Return the (X, Y) coordinate for the center point of the cell that contains the specified text.  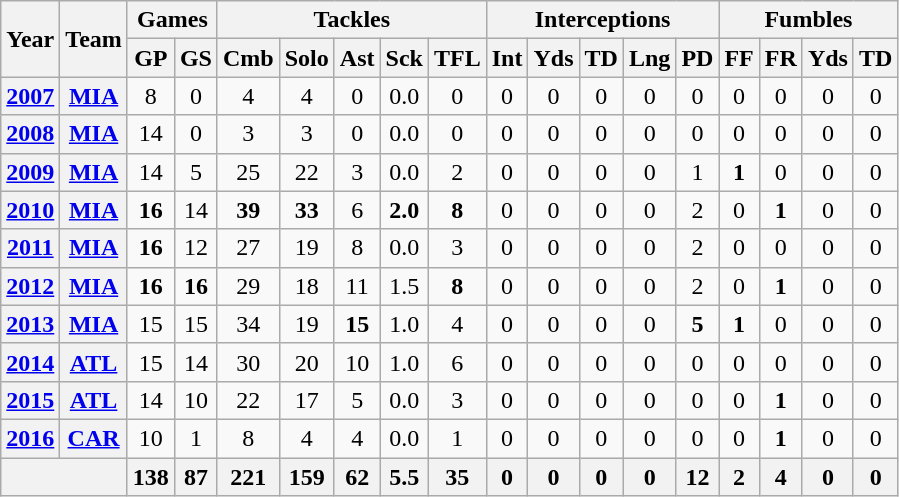
62 (357, 477)
35 (457, 477)
2010 (30, 210)
221 (248, 477)
1.5 (404, 286)
25 (248, 172)
17 (306, 400)
Team (94, 39)
2008 (30, 134)
Fumbles (808, 20)
GP (150, 58)
159 (306, 477)
Sck (404, 58)
18 (306, 286)
2011 (30, 248)
138 (150, 477)
FR (780, 58)
34 (248, 324)
87 (196, 477)
33 (306, 210)
2012 (30, 286)
TFL (457, 58)
CAR (94, 438)
Lng (649, 58)
GS (196, 58)
27 (248, 248)
29 (248, 286)
Interceptions (602, 20)
Ast (357, 58)
Tackles (352, 20)
2016 (30, 438)
2014 (30, 362)
Solo (306, 58)
Games (172, 20)
2007 (30, 96)
2013 (30, 324)
5.5 (404, 477)
PD (698, 58)
20 (306, 362)
Cmb (248, 58)
Year (30, 39)
11 (357, 286)
39 (248, 210)
2009 (30, 172)
30 (248, 362)
2.0 (404, 210)
Int (507, 58)
FF (739, 58)
2015 (30, 400)
